Identify which cell holds the provided text, then report its (X, Y) central coordinate. 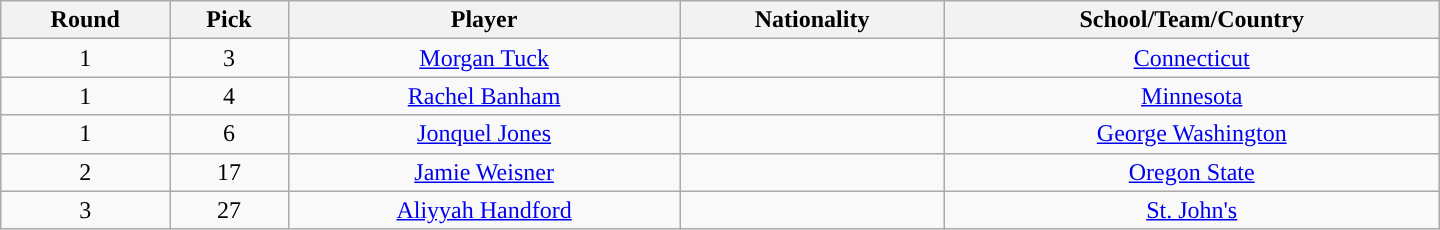
6 (229, 134)
Pick (229, 20)
27 (229, 210)
Morgan Tuck (484, 58)
Rachel Banham (484, 96)
School/Team/Country (1192, 20)
4 (229, 96)
Jamie Weisner (484, 172)
Minnesota (1192, 96)
Nationality (812, 20)
Round (86, 20)
2 (86, 172)
St. John's (1192, 210)
Player (484, 20)
Connecticut (1192, 58)
17 (229, 172)
Jonquel Jones (484, 134)
Oregon State (1192, 172)
Aliyyah Handford (484, 210)
George Washington (1192, 134)
